Output the (x, y) coordinate of the center of the cell containing the given text.  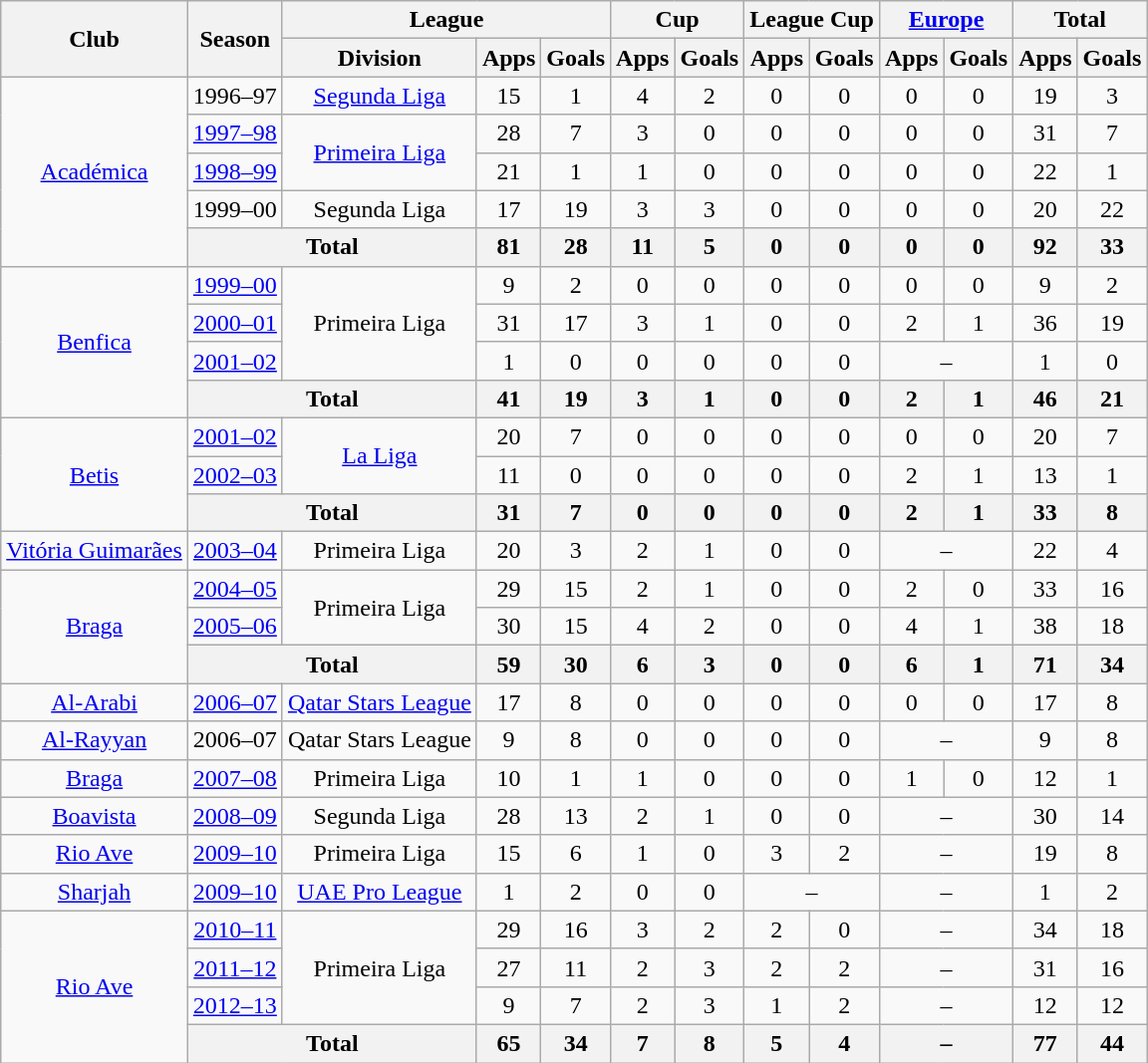
2011–12 (235, 967)
44 (1112, 1043)
2003–04 (235, 551)
2010–11 (235, 930)
Club (95, 39)
14 (1112, 816)
2002–03 (235, 475)
2000–01 (235, 323)
La Liga (379, 455)
Season (235, 39)
92 (1045, 247)
Division (379, 58)
Al-Rayyan (95, 740)
1998–99 (235, 171)
46 (1045, 399)
Académica (95, 171)
27 (508, 967)
81 (508, 247)
10 (508, 778)
Boavista (95, 816)
38 (1045, 627)
65 (508, 1043)
2012–13 (235, 1005)
2005–06 (235, 627)
League Cup (812, 20)
71 (1045, 664)
Cup (678, 20)
2008–09 (235, 816)
2004–05 (235, 589)
Benfica (95, 342)
36 (1045, 323)
1996–97 (235, 96)
Europe (946, 20)
59 (508, 664)
Betis (95, 474)
41 (508, 399)
77 (1045, 1043)
UAE Pro League (379, 892)
Al-Arabi (95, 702)
1997–98 (235, 133)
League (446, 20)
Sharjah (95, 892)
Vitória Guimarães (95, 551)
2007–08 (235, 778)
